Provide the [x, y] coordinate of the cell's center where the given text is located.  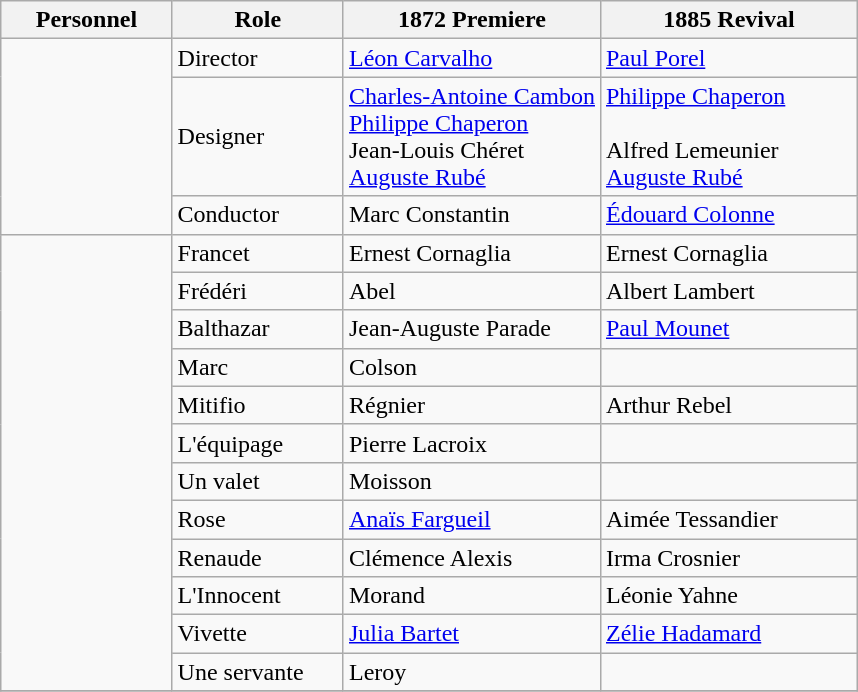
Un valet [258, 481]
1885 Revival [728, 20]
Leroy [472, 672]
Irma Crosnier [728, 557]
Marc Constantin [472, 215]
Personnel [86, 20]
Renaude [258, 557]
Balthazar [258, 329]
Conductor [258, 215]
Rose [258, 519]
Léonie Yahne [728, 596]
Role [258, 20]
Pierre Lacroix [472, 443]
Director [258, 58]
Arthur Rebel [728, 405]
Régnier [472, 405]
Vivette [258, 634]
Une servante [258, 672]
Anaïs Fargueil [472, 519]
Frédéri [258, 291]
Colson [472, 367]
Julia Bartet [472, 634]
L'Innocent [258, 596]
Morand [472, 596]
Marc [258, 367]
Moisson [472, 481]
Zélie Hadamard [728, 634]
Charles-Antoine CambonPhilippe ChaperonJean-Louis ChéretAuguste Rubé [472, 136]
Albert Lambert [728, 291]
Abel [472, 291]
Clémence Alexis [472, 557]
Jean-Auguste Parade [472, 329]
Mitifio [258, 405]
Designer [258, 136]
Léon Carvalho [472, 58]
Aimée Tessandier [728, 519]
Francet [258, 253]
Paul Mounet [728, 329]
Édouard Colonne [728, 215]
Philippe ChaperonAlfred LemeunierAuguste Rubé [728, 136]
Paul Porel [728, 58]
1872 Premiere [472, 20]
L'équipage [258, 443]
